Return [x, y] of the center of cell containing provided text 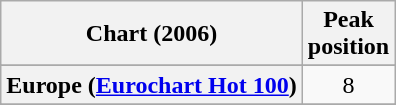
Europe (Eurochart Hot 100) [152, 85]
Chart (2006) [152, 34]
8 [348, 85]
Peakposition [348, 34]
